Extract the (x, y) coordinate from the center of the cell holding the provided text.  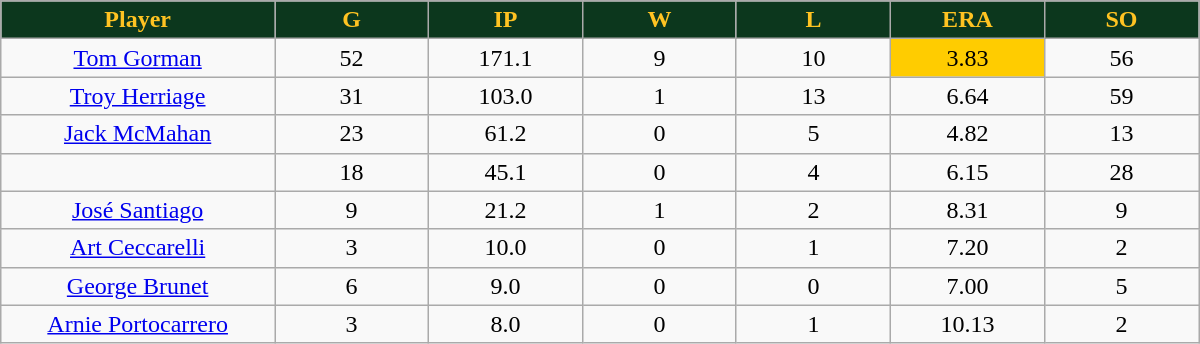
4.82 (967, 134)
IP (506, 20)
21.2 (506, 210)
7.20 (967, 248)
8.0 (506, 324)
W (659, 20)
Troy Herriage (138, 96)
George Brunet (138, 286)
7.00 (967, 286)
6.15 (967, 172)
10.13 (967, 324)
10 (813, 58)
4 (813, 172)
José Santiago (138, 210)
6.64 (967, 96)
10.0 (506, 248)
18 (352, 172)
45.1 (506, 172)
Player (138, 20)
G (352, 20)
ERA (967, 20)
23 (352, 134)
SO (1121, 20)
8.31 (967, 210)
59 (1121, 96)
3.83 (967, 58)
61.2 (506, 134)
6 (352, 286)
Arnie Portocarrero (138, 324)
L (813, 20)
171.1 (506, 58)
56 (1121, 58)
Tom Gorman (138, 58)
28 (1121, 172)
Jack McMahan (138, 134)
52 (352, 58)
31 (352, 96)
103.0 (506, 96)
Art Ceccarelli (138, 248)
9.0 (506, 286)
